Output the (x, y) coordinate of the center of the cell containing the given text.  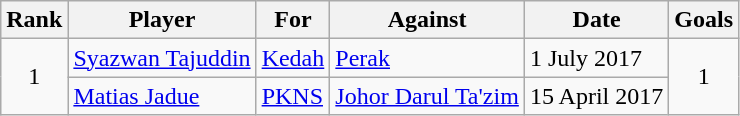
PKNS (293, 96)
Matias Jadue (162, 96)
Rank (34, 20)
Goals (704, 20)
Syazwan Tajuddin (162, 58)
1 July 2017 (596, 58)
Player (162, 20)
Against (428, 20)
Kedah (293, 58)
For (293, 20)
Johor Darul Ta'zim (428, 96)
15 April 2017 (596, 96)
Perak (428, 58)
Date (596, 20)
